Output the (X, Y) coordinate of the center of the cell containing the given text.  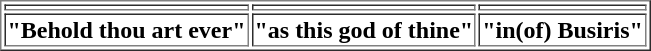
"as this god of thine" (364, 30)
"in(of) Busiris" (562, 30)
"Behold thou art ever" (126, 30)
